Provide the [X, Y] coordinate of the cell's center where the given text is located.  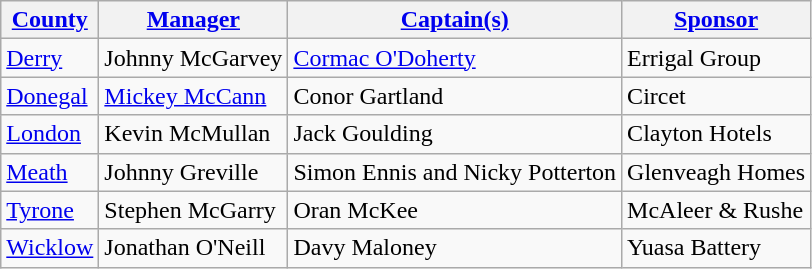
Stephen McGarry [194, 210]
Wicklow [50, 248]
Conor Gartland [455, 96]
Captain(s) [455, 20]
McAleer & Rushe [716, 210]
Jonathan O'Neill [194, 248]
Derry [50, 58]
Donegal [50, 96]
Mickey McCann [194, 96]
Yuasa Battery [716, 248]
County [50, 20]
London [50, 134]
Simon Ennis and Nicky Potterton [455, 172]
Cormac O'Doherty [455, 58]
Glenveagh Homes [716, 172]
Meath [50, 172]
Clayton Hotels [716, 134]
Oran McKee [455, 210]
Circet [716, 96]
Manager [194, 20]
Johnny McGarvey [194, 58]
Kevin McMullan [194, 134]
Jack Goulding [455, 134]
Davy Maloney [455, 248]
Johnny Greville [194, 172]
Tyrone [50, 210]
Errigal Group [716, 58]
Sponsor [716, 20]
